Provide the (x, y) coordinate of the cell's center where the given text is located.  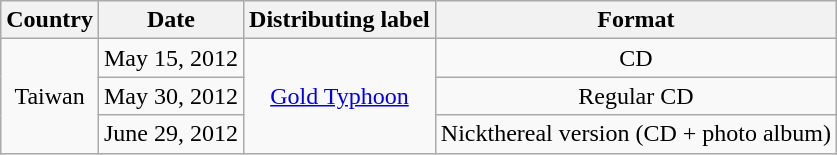
Date (170, 20)
May 15, 2012 (170, 58)
Gold Typhoon (340, 96)
Regular CD (636, 96)
May 30, 2012 (170, 96)
CD (636, 58)
Taiwan (50, 96)
Format (636, 20)
Country (50, 20)
June 29, 2012 (170, 134)
Nickthereal version (CD + photo album) (636, 134)
Distributing label (340, 20)
